Search for the cell housing the specified text and yield its [X, Y] center coordinate. 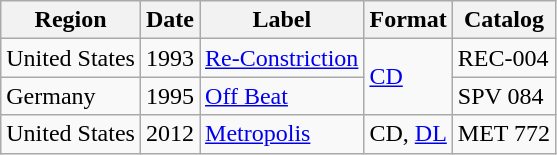
Off Beat [282, 96]
2012 [170, 134]
Re-Constriction [282, 58]
Catalog [504, 20]
CD, DL [408, 134]
Metropolis [282, 134]
Region [71, 20]
1993 [170, 58]
SPV 084 [504, 96]
1995 [170, 96]
Date [170, 20]
CD [408, 77]
Format [408, 20]
Germany [71, 96]
MET 772 [504, 134]
Label [282, 20]
REC-004 [504, 58]
